From the cell containing the given text, extract its center point as [X, Y] coordinate. 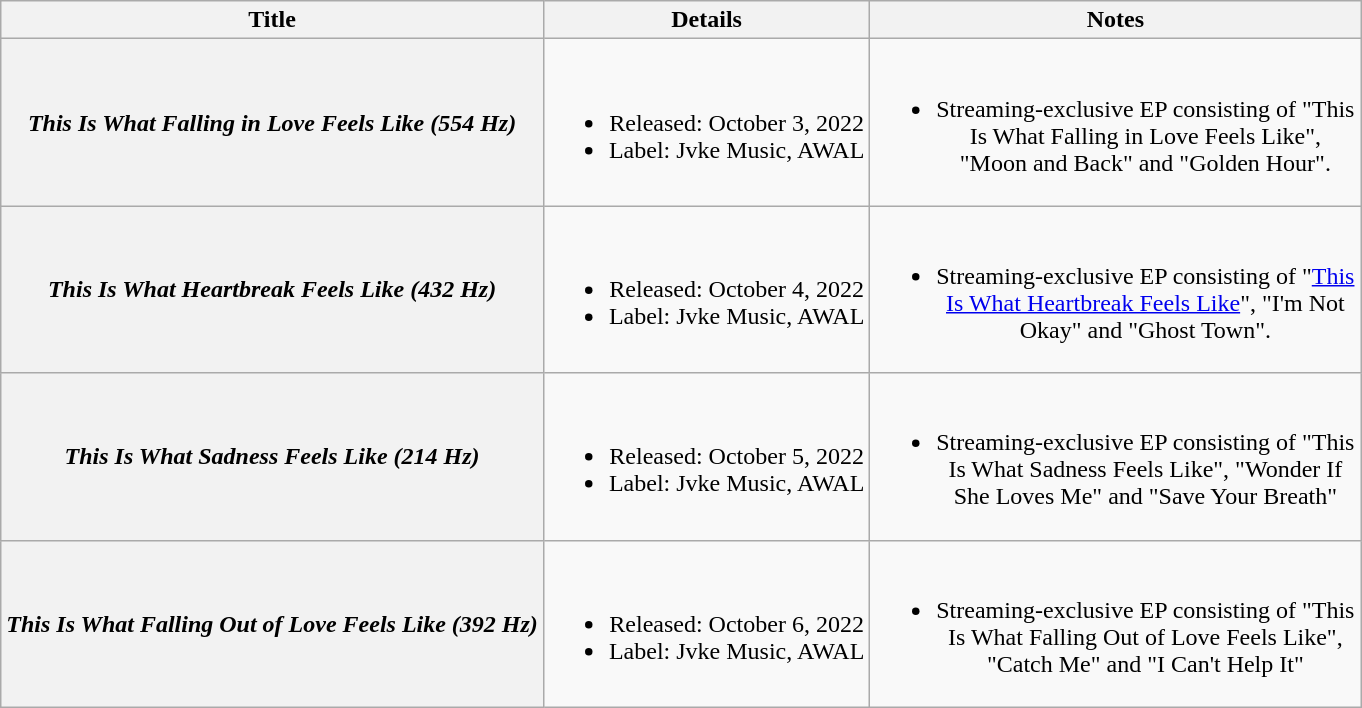
Details [706, 20]
This Is What Falling Out of Love Feels Like (392 Hz) [272, 624]
Released: October 3, 2022Label: Jvke Music, AWAL [706, 122]
Streaming-exclusive EP consisting of "This Is What Falling in Love Feels Like", "Moon and Back" and "Golden Hour". [1116, 122]
Released: October 5, 2022Label: Jvke Music, AWAL [706, 456]
This Is What Heartbreak Feels Like (432 Hz) [272, 290]
Streaming-exclusive EP consisting of "This Is What Heartbreak Feels Like", "I'm Not Okay" and "Ghost Town". [1116, 290]
Streaming-exclusive EP consisting of "This Is What Falling Out of Love Feels Like", "Catch Me" and "I Can't Help It" [1116, 624]
This Is What Sadness Feels Like (214 Hz) [272, 456]
Notes [1116, 20]
Title [272, 20]
Released: October 4, 2022Label: Jvke Music, AWAL [706, 290]
Streaming-exclusive EP consisting of "This Is What Sadness Feels Like", "Wonder If She Loves Me" and "Save Your Breath" [1116, 456]
Released: October 6, 2022Label: Jvke Music, AWAL [706, 624]
This Is What Falling in Love Feels Like (554 Hz) [272, 122]
